Return [x, y] of the center of cell containing provided text 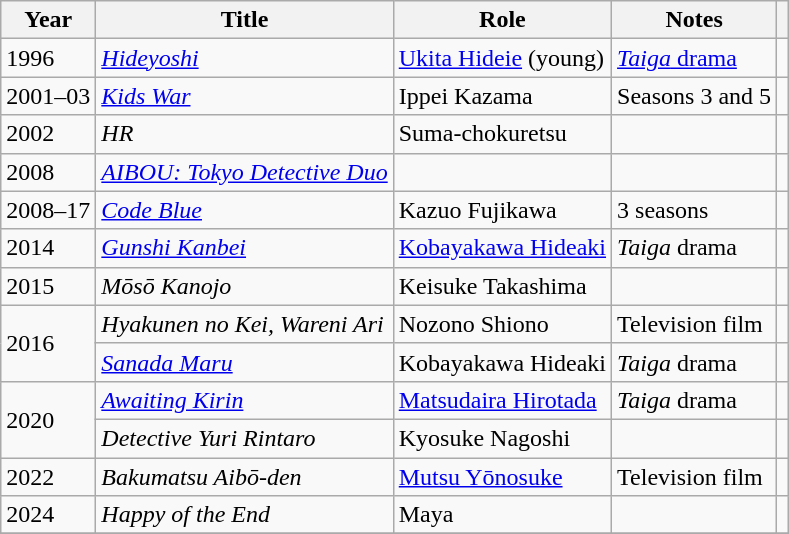
Role [502, 20]
Sanada Maru [244, 362]
Nozono Shiono [502, 324]
Happy of the End [244, 515]
2022 [48, 477]
2008 [48, 172]
Awaiting Kirin [244, 400]
2002 [48, 134]
Kazuo Fujikawa [502, 210]
Notes [694, 20]
3 seasons [694, 210]
AIBOU: Tokyo Detective Duo [244, 172]
Gunshi Kanbei [244, 248]
Keisuke Takashima [502, 286]
Bakumatsu Aibō-den [244, 477]
2014 [48, 248]
2016 [48, 343]
Kyosuke Nagoshi [502, 438]
1996 [48, 58]
Suma-chokuretsu [502, 134]
Code Blue [244, 210]
2020 [48, 419]
Hyakunen no Kei, Wareni Ari [244, 324]
Mutsu Yōnosuke [502, 477]
2015 [48, 286]
Title [244, 20]
HR [244, 134]
Ippei Kazama [502, 96]
Detective Yuri Rintaro [244, 438]
Seasons 3 and 5 [694, 96]
Matsudaira Hirotada [502, 400]
2008–17 [48, 210]
2001–03 [48, 96]
Maya [502, 515]
Hideyoshi [244, 58]
Year [48, 20]
Ukita Hideie (young) [502, 58]
Kids War [244, 96]
Mōsō Kanojo [244, 286]
2024 [48, 515]
